Locate the cell with the specified text and output its (x, y) center coordinate. 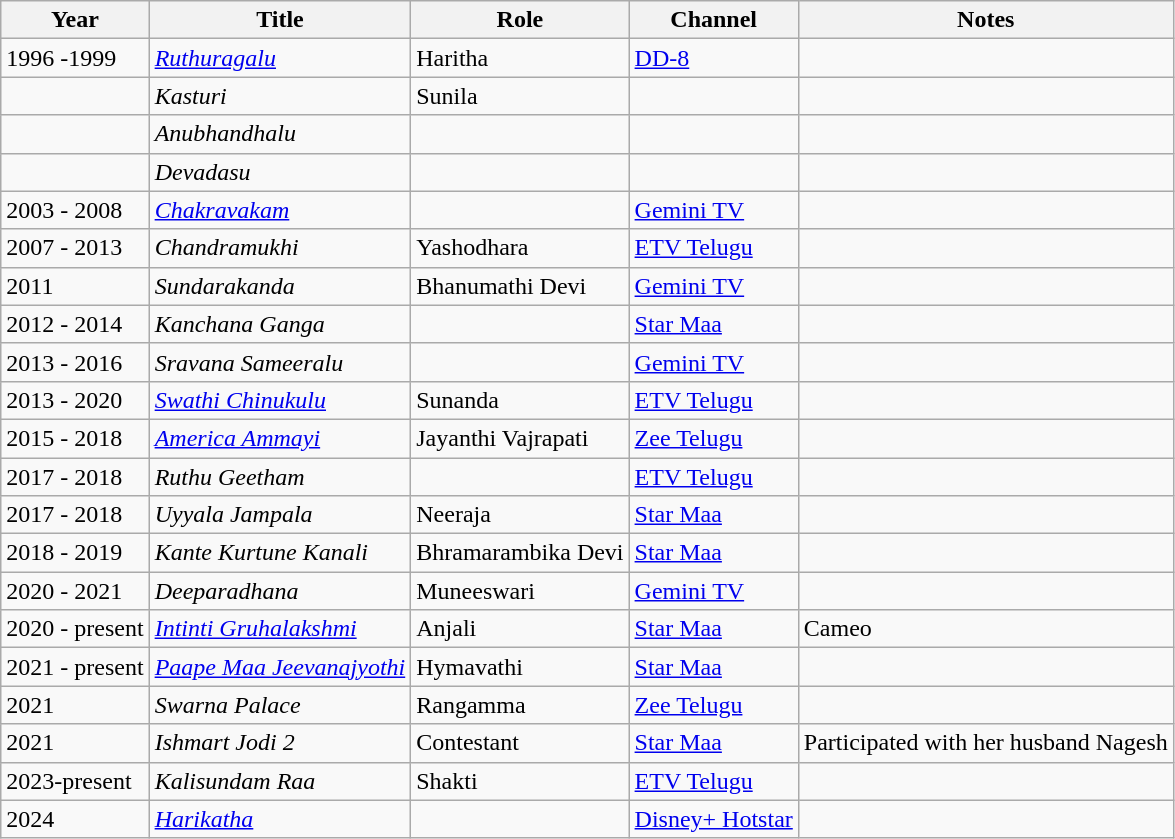
Kanchana Ganga (280, 324)
Anubhandhalu (280, 134)
Intinti Gruhalakshmi (280, 629)
Sravana Sameeralu (280, 362)
Kalisundam Raa (280, 781)
Haritha (520, 58)
2024 (75, 819)
America Ammayi (280, 438)
Paape Maa Jeevanajyothi (280, 667)
Swathi Chinukulu (280, 400)
Bhramarambika Devi (520, 553)
Disney+ Hotstar (714, 819)
Harikatha (280, 819)
Swarna Palace (280, 705)
Chandramukhi (280, 248)
Year (75, 20)
Contestant (520, 743)
Neeraja (520, 515)
2011 (75, 286)
2012 - 2014 (75, 324)
1996 -1999 (75, 58)
Kasturi (280, 96)
Sundarakanda (280, 286)
Ruthu Geetham (280, 477)
2020 - present (75, 629)
Participated with her husband Nagesh (986, 743)
Devadasu (280, 172)
Ruthuragalu (280, 58)
Shakti (520, 781)
Muneeswari (520, 591)
2007 - 2013 (75, 248)
Title (280, 20)
Bhanumathi Devi (520, 286)
2013 - 2016 (75, 362)
2023-present (75, 781)
Hymavathi (520, 667)
Sunanda (520, 400)
2003 - 2008 (75, 210)
Deeparadhana (280, 591)
2020 - 2021 (75, 591)
Sunila (520, 96)
Kante Kurtune Kanali (280, 553)
2018 - 2019 (75, 553)
2013 - 2020 (75, 400)
2015 - 2018 (75, 438)
Chakravakam (280, 210)
Yashodhara (520, 248)
Anjali (520, 629)
Ishmart Jodi 2 (280, 743)
Channel (714, 20)
Role (520, 20)
Rangamma (520, 705)
DD-8 (714, 58)
2021 - present (75, 667)
Cameo (986, 629)
Notes (986, 20)
Uyyala Jampala (280, 515)
Jayanthi Vajrapati (520, 438)
